Provide the [X, Y] coordinate of the cell's center where the given text is located.  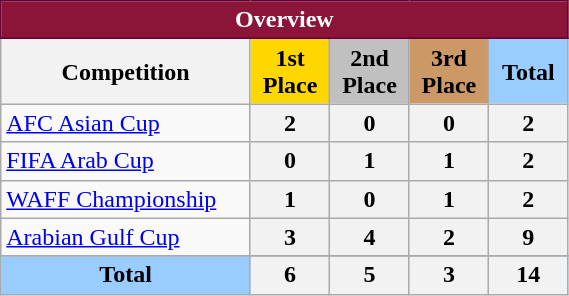
9 [528, 237]
4 [370, 237]
5 [370, 275]
Arabian Gulf Cup [126, 237]
6 [290, 275]
WAFF Championship [126, 199]
3rd Place [448, 72]
AFC Asian Cup [126, 123]
14 [528, 275]
FIFA Arab Cup [126, 161]
Overview [284, 20]
1st Place [290, 72]
2nd Place [370, 72]
Competition [126, 72]
